Return the (x, y) coordinate for the center point of the cell that contains the specified text.  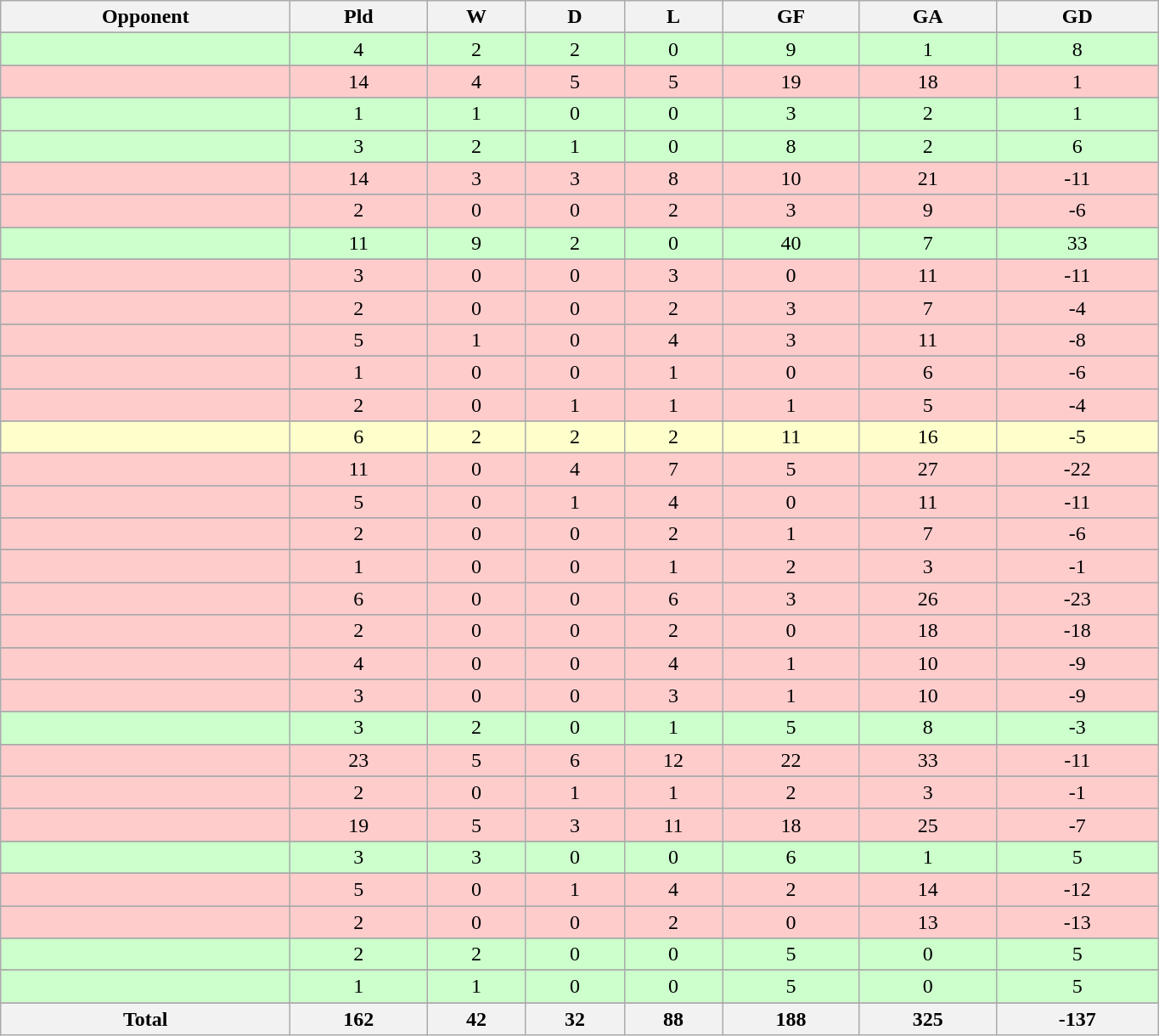
16 (927, 437)
188 (791, 1019)
25 (927, 825)
42 (476, 1019)
40 (791, 243)
325 (927, 1019)
Total (146, 1019)
GA (927, 17)
-12 (1077, 889)
-3 (1077, 728)
-13 (1077, 921)
-22 (1077, 470)
-5 (1077, 437)
27 (927, 470)
-7 (1077, 825)
D (575, 17)
88 (673, 1019)
26 (927, 599)
-18 (1077, 631)
-137 (1077, 1019)
W (476, 17)
13 (927, 921)
23 (358, 760)
L (673, 17)
GF (791, 17)
-23 (1077, 599)
-8 (1077, 340)
162 (358, 1019)
GD (1077, 17)
21 (927, 178)
12 (673, 760)
22 (791, 760)
Pld (358, 17)
Opponent (146, 17)
32 (575, 1019)
